Detect which cell encompasses the target text, then output its (x, y) center coordinate. 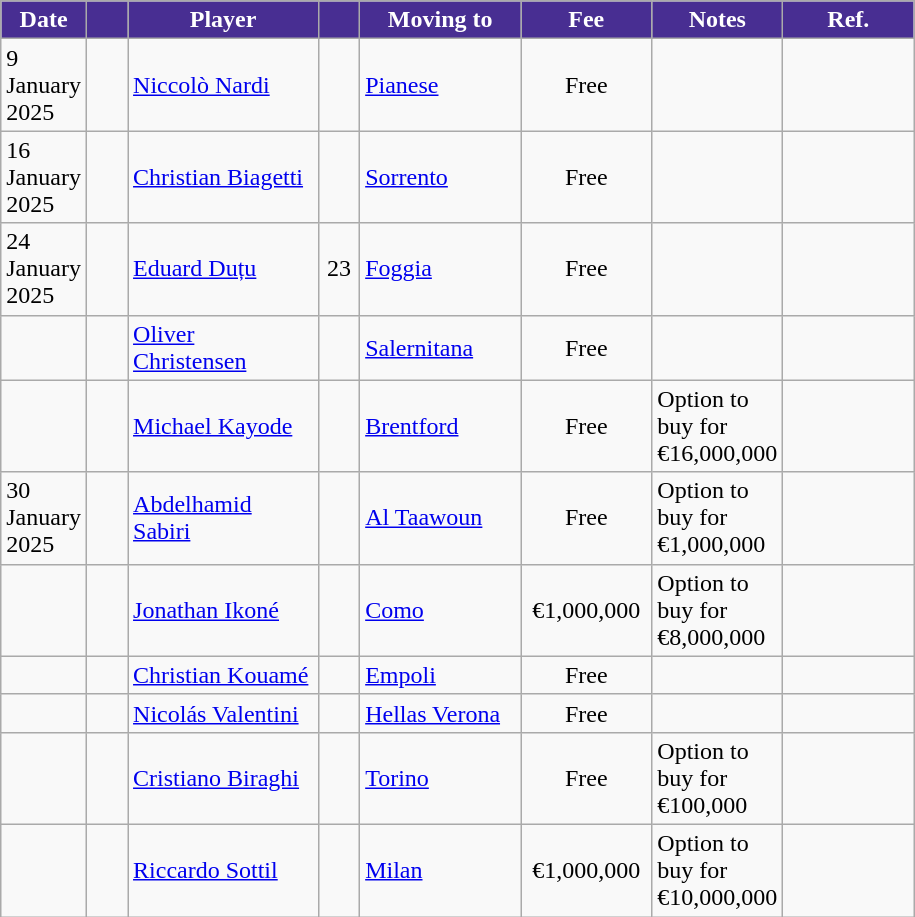
Al Taawoun (440, 518)
Foggia (440, 269)
Pianese (440, 85)
Player (224, 20)
Option to buy for €16,000,000 (718, 426)
16 January 2025 (44, 177)
Eduard Duțu (224, 269)
Fee (586, 20)
Cristiano Biraghi (224, 778)
Nicolás Valentini (224, 713)
Niccolò Nardi (224, 85)
Ref. (848, 20)
24 January 2025 (44, 269)
Option to buy for €100,000 (718, 778)
9 January 2025 (44, 85)
Torino (440, 778)
Sorrento (440, 177)
23 (340, 269)
Date (44, 20)
Michael Kayode (224, 426)
Option to buy for €8,000,000 (718, 610)
Christian Kouamé (224, 675)
Jonathan Ikoné (224, 610)
Empoli (440, 675)
Salernitana (440, 348)
Oliver Christensen (224, 348)
Milan (440, 870)
Riccardo Sottil (224, 870)
Notes (718, 20)
Brentford (440, 426)
30 January 2025 (44, 518)
Option to buy for €10,000,000 (718, 870)
Abdelhamid Sabiri (224, 518)
Christian Biagetti (224, 177)
Hellas Verona (440, 713)
Moving to (440, 20)
Como (440, 610)
Option to buy for €1,000,000 (718, 518)
